Identify which cell holds the provided text, then report its [X, Y] central coordinate. 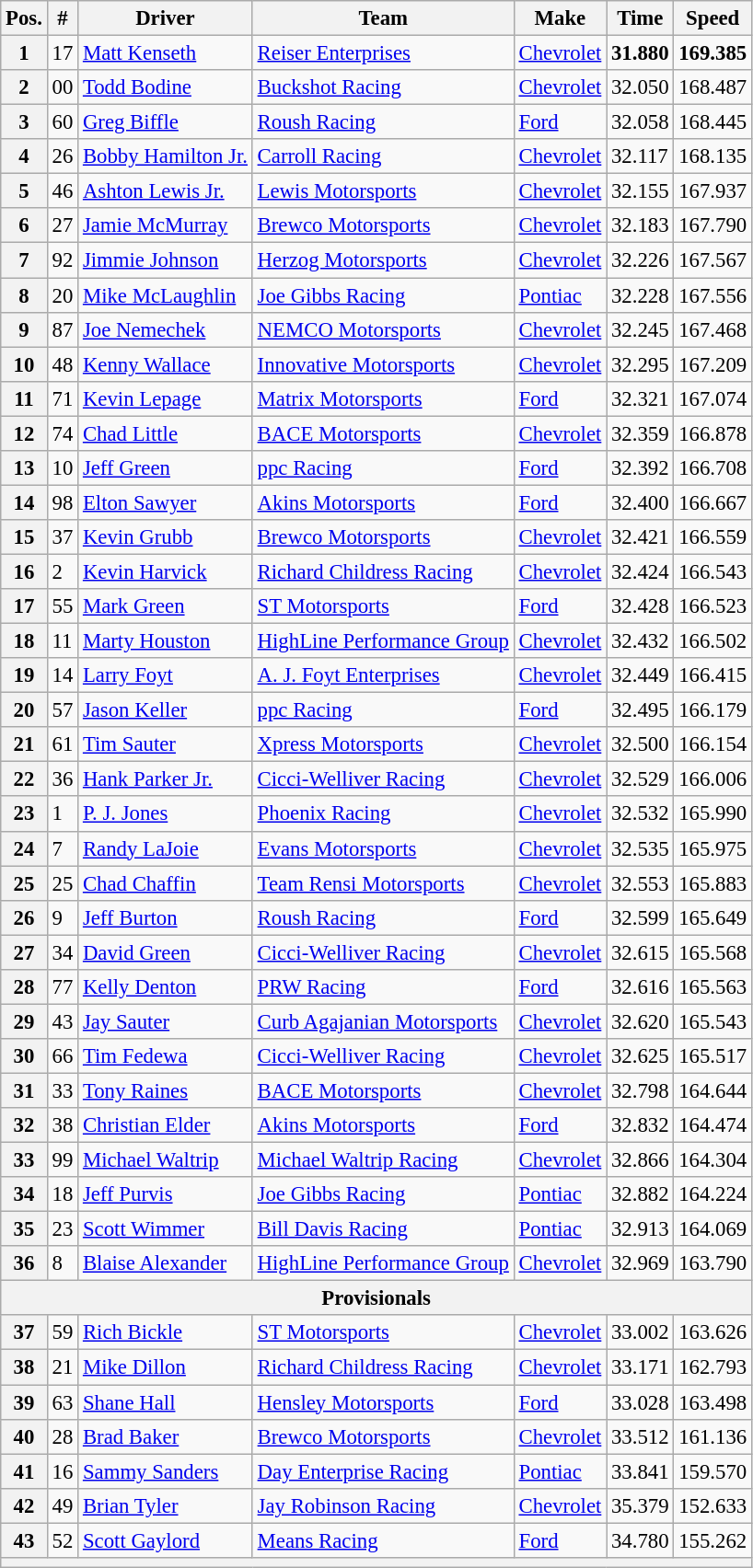
32.183 [641, 225]
29 [24, 1021]
164.069 [712, 1229]
Tim Fedewa [166, 1056]
Phoenix Racing [383, 814]
Hensley Motorsports [383, 1402]
32.392 [641, 468]
87 [63, 329]
34.780 [641, 1540]
166.543 [712, 571]
32.058 [641, 122]
35.379 [641, 1505]
Randy LaJoie [166, 848]
33.028 [641, 1402]
164.474 [712, 1125]
33.171 [641, 1367]
32.500 [641, 744]
98 [63, 502]
Michael Waltrip Racing [383, 1160]
39 [24, 1402]
Pos. [24, 18]
Bill Davis Racing [383, 1229]
168.135 [712, 156]
Kenny Wallace [166, 364]
169.385 [712, 53]
32.529 [641, 779]
164.224 [712, 1194]
167.937 [712, 191]
Day Enterprise Racing [383, 1471]
Tim Sauter [166, 744]
Provisionals [376, 1298]
74 [63, 433]
Brad Baker [166, 1436]
Jimmie Johnson [166, 260]
Make [560, 18]
Jamie McMurray [166, 225]
Rich Bickle [166, 1333]
33.841 [641, 1471]
32 [24, 1125]
Sammy Sanders [166, 1471]
Bobby Hamilton Jr. [166, 156]
32.616 [641, 987]
Jay Sauter [166, 1021]
60 [63, 122]
12 [24, 433]
15 [24, 537]
165.517 [712, 1056]
167.556 [712, 295]
42 [24, 1505]
David Green [166, 952]
165.543 [712, 1021]
Kevin Harvick [166, 571]
61 [63, 744]
166.878 [712, 433]
Chad Little [166, 433]
32.359 [641, 433]
166.179 [712, 710]
32.421 [641, 537]
166.708 [712, 468]
155.262 [712, 1540]
32.050 [641, 87]
3 [24, 122]
Driver [166, 18]
32.117 [641, 156]
32.295 [641, 364]
165.883 [712, 883]
Jeff Burton [166, 917]
Joe Nemechek [166, 329]
Michael Waltrip [166, 1160]
# [63, 18]
166.502 [712, 641]
71 [63, 398]
Todd Bodine [166, 87]
Ashton Lewis Jr. [166, 191]
Jeff Green [166, 468]
32.866 [641, 1160]
Blaise Alexander [166, 1263]
22 [24, 779]
00 [63, 87]
Mike Dillon [166, 1367]
32.599 [641, 917]
32.226 [641, 260]
165.649 [712, 917]
Greg Biffle [166, 122]
32.615 [641, 952]
57 [63, 710]
Hank Parker Jr. [166, 779]
Brian Tyler [166, 1505]
Speed [712, 18]
164.644 [712, 1090]
32.625 [641, 1056]
164.304 [712, 1160]
32.321 [641, 398]
92 [63, 260]
Kevin Grubb [166, 537]
Elton Sawyer [166, 502]
32.400 [641, 502]
32.432 [641, 641]
163.626 [712, 1333]
32.449 [641, 675]
PRW Racing [383, 987]
Shane Hall [166, 1402]
166.154 [712, 744]
32.553 [641, 883]
167.468 [712, 329]
52 [63, 1540]
166.559 [712, 537]
163.498 [712, 1402]
166.667 [712, 502]
Marty Houston [166, 641]
Matrix Motorsports [383, 398]
32.424 [641, 571]
167.790 [712, 225]
33.002 [641, 1333]
19 [24, 675]
Jeff Purvis [166, 1194]
P. J. Jones [166, 814]
166.006 [712, 779]
165.975 [712, 848]
49 [63, 1505]
168.445 [712, 122]
Mark Green [166, 606]
Jay Robinson Racing [383, 1505]
Matt Kenseth [166, 53]
4 [24, 156]
32.245 [641, 329]
Christian Elder [166, 1125]
Lewis Motorsports [383, 191]
152.633 [712, 1505]
13 [24, 468]
Kevin Lepage [166, 398]
31.880 [641, 53]
159.570 [712, 1471]
32.882 [641, 1194]
Reiser Enterprises [383, 53]
Carroll Racing [383, 156]
167.567 [712, 260]
32.535 [641, 848]
Jason Keller [166, 710]
Time [641, 18]
30 [24, 1056]
32.620 [641, 1021]
55 [63, 606]
NEMCO Motorsports [383, 329]
Herzog Motorsports [383, 260]
163.790 [712, 1263]
32.913 [641, 1229]
Curb Agajanian Motorsports [383, 1021]
32.428 [641, 606]
A. J. Foyt Enterprises [383, 675]
33.512 [641, 1436]
Buckshot Racing [383, 87]
32.532 [641, 814]
77 [63, 987]
165.990 [712, 814]
32.495 [641, 710]
46 [63, 191]
Innovative Motorsports [383, 364]
167.209 [712, 364]
166.415 [712, 675]
Evans Motorsports [383, 848]
41 [24, 1471]
Scott Gaylord [166, 1540]
Larry Foyt [166, 675]
32.155 [641, 191]
165.563 [712, 987]
Team [383, 18]
48 [63, 364]
Tony Raines [166, 1090]
Scott Wimmer [166, 1229]
6 [24, 225]
32.832 [641, 1125]
35 [24, 1229]
161.136 [712, 1436]
63 [63, 1402]
Xpress Motorsports [383, 744]
24 [24, 848]
Chad Chaffin [166, 883]
40 [24, 1436]
Team Rensi Motorsports [383, 883]
162.793 [712, 1367]
32.228 [641, 295]
Kelly Denton [166, 987]
Mike McLaughlin [166, 295]
99 [63, 1160]
31 [24, 1090]
32.798 [641, 1090]
166.523 [712, 606]
59 [63, 1333]
32.969 [641, 1263]
167.074 [712, 398]
5 [24, 191]
168.487 [712, 87]
Means Racing [383, 1540]
66 [63, 1056]
165.568 [712, 952]
